Identify which cell holds the provided text, then report its (X, Y) central coordinate. 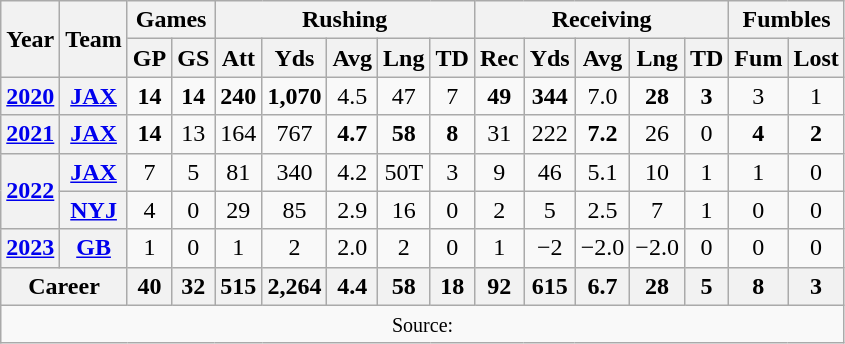
2023 (30, 248)
Att (238, 58)
46 (550, 172)
7.0 (602, 96)
Receiving (601, 20)
Lost (816, 58)
222 (550, 134)
GP (149, 58)
13 (194, 134)
Rushing (345, 20)
32 (194, 286)
Career (64, 286)
40 (149, 286)
5.1 (602, 172)
Rec (499, 58)
9 (499, 172)
1,070 (294, 96)
26 (658, 134)
Fum (758, 58)
49 (499, 96)
4.5 (352, 96)
GS (194, 58)
2.0 (352, 248)
767 (294, 134)
164 (238, 134)
4.7 (352, 134)
29 (238, 210)
−2 (550, 248)
Games (170, 20)
340 (294, 172)
10 (658, 172)
6.7 (602, 286)
615 (550, 286)
2021 (30, 134)
4.4 (352, 286)
92 (499, 286)
Source: (423, 324)
81 (238, 172)
240 (238, 96)
NYJ (94, 210)
2.5 (602, 210)
18 (452, 286)
2020 (30, 96)
344 (550, 96)
16 (404, 210)
50T (404, 172)
2.9 (352, 210)
4.2 (352, 172)
2,264 (294, 286)
7.2 (602, 134)
2022 (30, 191)
515 (238, 286)
Fumbles (786, 20)
Team (94, 39)
31 (499, 134)
GB (94, 248)
85 (294, 210)
47 (404, 96)
Year (30, 39)
